Extract the (X, Y) coordinate from the center of the cell holding the provided text.  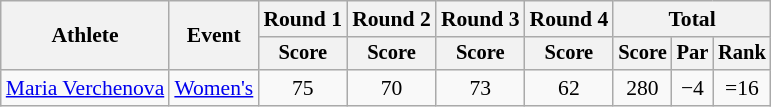
−4 (693, 88)
=16 (742, 88)
70 (392, 88)
Round 2 (392, 19)
Total (692, 19)
280 (642, 88)
Athlete (86, 36)
Event (214, 36)
Par (693, 54)
75 (302, 88)
Women's (214, 88)
Round 1 (302, 19)
73 (480, 88)
Maria Verchenova (86, 88)
Rank (742, 54)
Round 4 (570, 19)
62 (570, 88)
Round 3 (480, 19)
